Capture the cell that displays the provided text and extract its [X, Y] central coordinate. 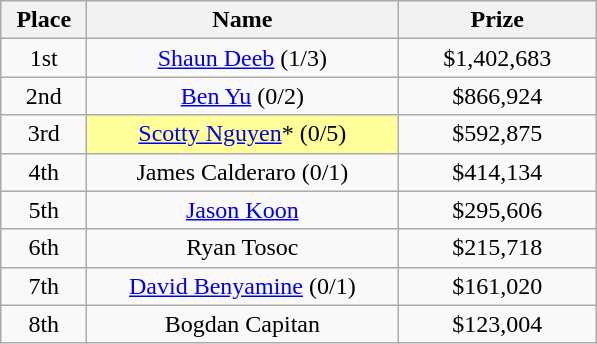
4th [44, 172]
6th [44, 248]
8th [44, 324]
$1,402,683 [498, 58]
5th [44, 210]
$295,606 [498, 210]
$215,718 [498, 248]
3rd [44, 134]
$414,134 [498, 172]
$123,004 [498, 324]
Bogdan Capitan [242, 324]
Jason Koon [242, 210]
Ryan Tosoc [242, 248]
Ben Yu (0/2) [242, 96]
David Benyamine (0/1) [242, 286]
Prize [498, 20]
$866,924 [498, 96]
7th [44, 286]
2nd [44, 96]
1st [44, 58]
Shaun Deeb (1/3) [242, 58]
Place [44, 20]
Scotty Nguyen* (0/5) [242, 134]
$592,875 [498, 134]
$161,020 [498, 286]
Name [242, 20]
James Calderaro (0/1) [242, 172]
